Scan for the cell matching the given text and deliver its (x, y) coordinate at center. 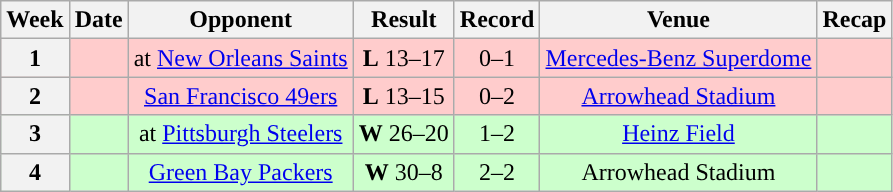
Mercedes-Benz Superdome (678, 58)
L 13–17 (404, 58)
L 13–15 (404, 96)
at Pittsburgh Steelers (240, 134)
Record (497, 20)
at New Orleans Saints (240, 58)
0–1 (497, 58)
Venue (678, 20)
3 (35, 134)
San Francisco 49ers (240, 96)
Green Bay Packers (240, 172)
Week (35, 20)
Heinz Field (678, 134)
1 (35, 58)
W 26–20 (404, 134)
2–2 (497, 172)
W 30–8 (404, 172)
Date (98, 20)
Opponent (240, 20)
0–2 (497, 96)
Result (404, 20)
Recap (854, 20)
2 (35, 96)
1–2 (497, 134)
4 (35, 172)
